Return (X, Y) of the center of cell containing provided text 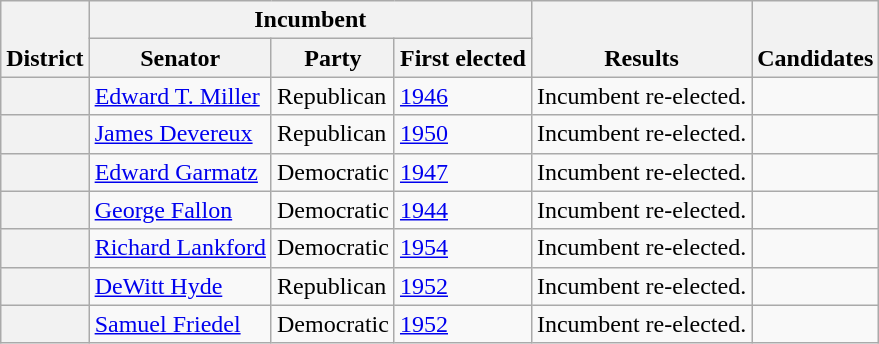
Senator (180, 58)
1950 (462, 134)
George Fallon (180, 210)
Edward Garmatz (180, 172)
District (45, 39)
Results (641, 39)
DeWitt Hyde (180, 286)
1944 (462, 210)
Candidates (816, 39)
Incumbent (310, 20)
1947 (462, 172)
First elected (462, 58)
Samuel Friedel (180, 324)
1946 (462, 96)
Richard Lankford (180, 248)
Party (332, 58)
James Devereux (180, 134)
1954 (462, 248)
Edward T. Miller (180, 96)
